Pinpoint the cell where the given text exists, returning its [X, Y] midpoint coordinate. 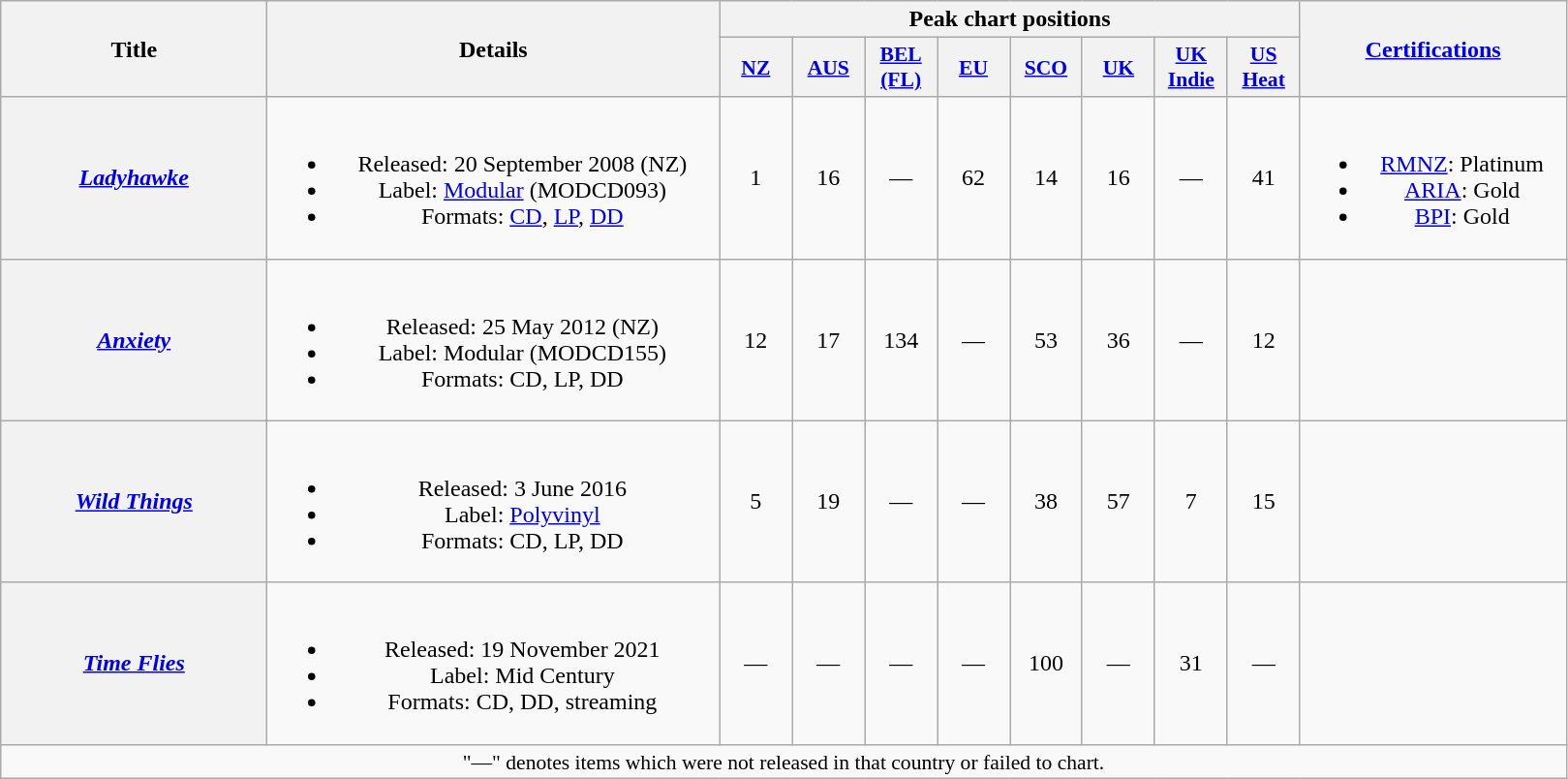
Time Flies [134, 663]
62 [974, 178]
36 [1118, 339]
53 [1046, 339]
NZ [755, 68]
Title [134, 48]
15 [1263, 502]
Released: 3 June 2016Label: PolyvinylFormats: CD, LP, DD [494, 502]
Ladyhawke [134, 178]
Wild Things [134, 502]
38 [1046, 502]
Released: 25 May 2012 (NZ)Label: Modular (MODCD155)Formats: CD, LP, DD [494, 339]
7 [1191, 502]
AUS [829, 68]
14 [1046, 178]
19 [829, 502]
Released: 20 September 2008 (NZ)Label: Modular (MODCD093)Formats: CD, LP, DD [494, 178]
EU [974, 68]
Details [494, 48]
"—" denotes items which were not released in that country or failed to chart. [784, 762]
17 [829, 339]
USHeat [1263, 68]
Peak chart positions [1009, 19]
Released: 19 November 2021Label: Mid CenturyFormats: CD, DD, streaming [494, 663]
1 [755, 178]
Anxiety [134, 339]
RMNZ: PlatinumARIA: GoldBPI: Gold [1433, 178]
BEL(FL) [901, 68]
UK [1118, 68]
UKIndie [1191, 68]
100 [1046, 663]
Certifications [1433, 48]
57 [1118, 502]
41 [1263, 178]
SCO [1046, 68]
31 [1191, 663]
5 [755, 502]
134 [901, 339]
